Detect which cell encompasses the target text, then output its [X, Y] center coordinate. 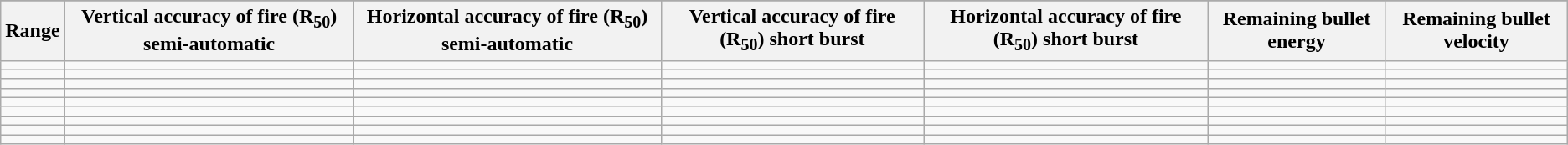
Horizontal accuracy of fire (R50) semi-automatic [508, 30]
Vertical accuracy of fire (R50) semi-automatic [209, 30]
Remaining bullet velocity [1477, 30]
Range [33, 30]
Remaining bullet energy [1297, 30]
Vertical accuracy of fire (R50) short burst [792, 30]
Horizontal accuracy of fire (R50) short burst [1066, 30]
